Provide the [X, Y] coordinate of the cell's center where the given text is located.  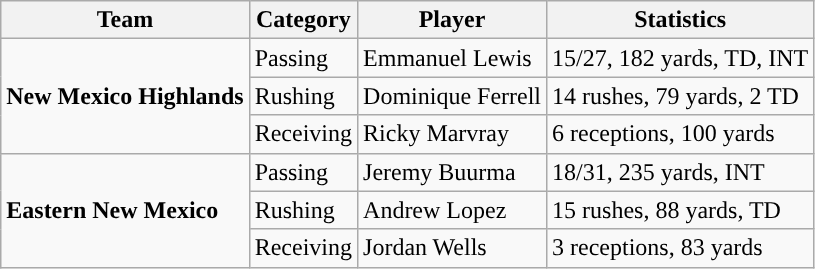
Ricky Marvray [452, 134]
15 rushes, 88 yards, TD [680, 210]
Eastern New Mexico [125, 210]
Emmanuel Lewis [452, 58]
Andrew Lopez [452, 210]
Jordan Wells [452, 248]
14 rushes, 79 yards, 2 TD [680, 96]
15/27, 182 yards, TD, INT [680, 58]
18/31, 235 yards, INT [680, 172]
New Mexico Highlands [125, 96]
Jeremy Buurma [452, 172]
Team [125, 20]
Player [452, 20]
6 receptions, 100 yards [680, 134]
Statistics [680, 20]
Dominique Ferrell [452, 96]
Category [303, 20]
3 receptions, 83 yards [680, 248]
